Pinpoint the cell where the given text exists, returning its (x, y) midpoint coordinate. 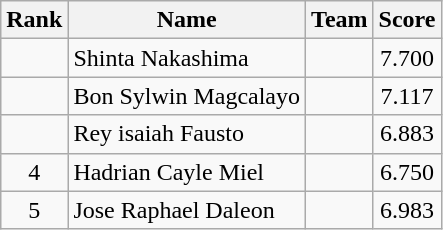
Rank (34, 20)
6.983 (407, 210)
Rey isaiah Fausto (187, 134)
Team (340, 20)
7.700 (407, 58)
4 (34, 172)
7.117 (407, 96)
Shinta Nakashima (187, 58)
6.883 (407, 134)
Score (407, 20)
Name (187, 20)
6.750 (407, 172)
5 (34, 210)
Bon Sylwin Magcalayo (187, 96)
Jose Raphael Daleon (187, 210)
Hadrian Cayle Miel (187, 172)
